Capture the cell that displays the provided text and extract its [X, Y] central coordinate. 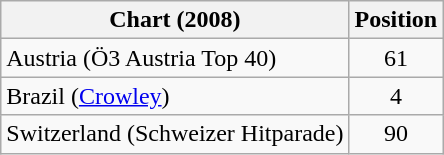
4 [396, 96]
61 [396, 58]
90 [396, 134]
Austria (Ö3 Austria Top 40) [175, 58]
Brazil (Crowley) [175, 96]
Position [396, 20]
Switzerland (Schweizer Hitparade) [175, 134]
Chart (2008) [175, 20]
